Detect which cell encompasses the target text, then output its [x, y] center coordinate. 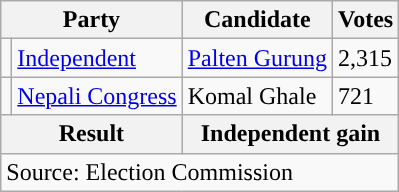
Source: Election Commission [200, 172]
721 [366, 96]
Independent gain [290, 134]
Independent [97, 58]
Komal Ghale [257, 96]
Party [92, 20]
Nepali Congress [97, 96]
Votes [366, 20]
Candidate [257, 20]
Palten Gurung [257, 58]
2,315 [366, 58]
Result [92, 134]
